Extract the (X, Y) coordinate from the center of the cell holding the provided text.  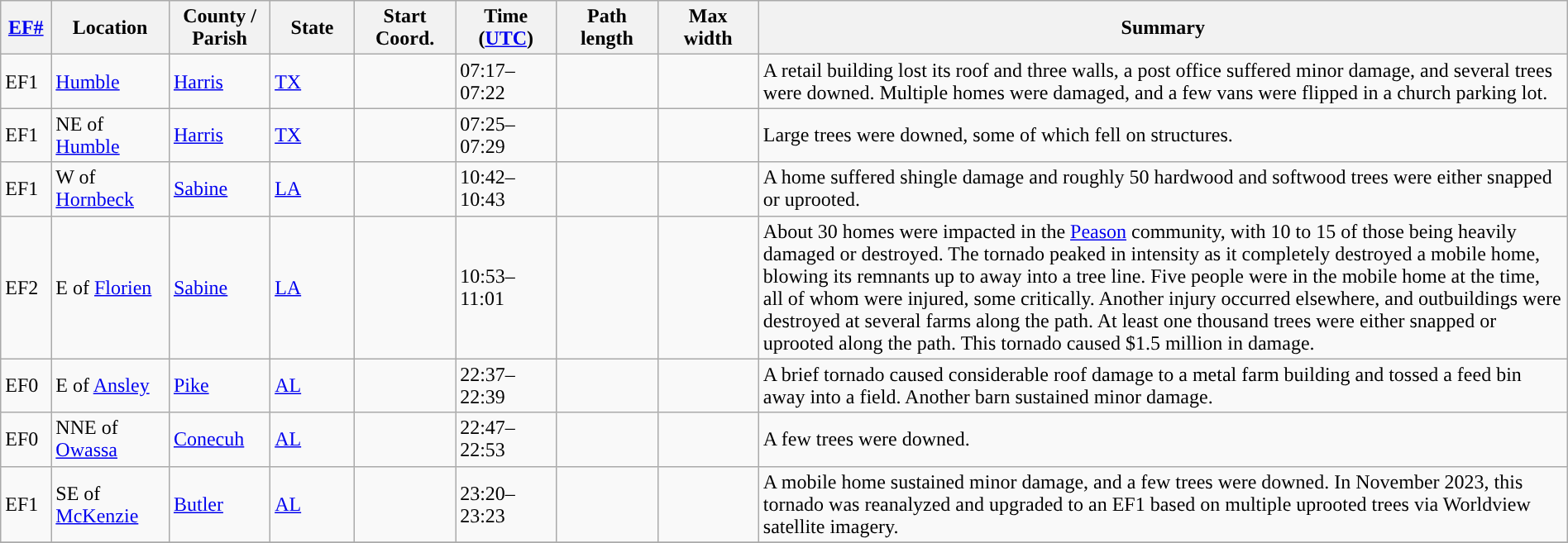
Large trees were downed, some of which fell on structures. (1163, 136)
Max width (708, 28)
Conecuh (219, 440)
07:25–07:29 (506, 136)
Pike (219, 385)
NE of Humble (111, 136)
10:53–11:01 (506, 288)
Time (UTC) (506, 28)
EF2 (26, 288)
EF# (26, 28)
NNE of Owassa (111, 440)
W of Hornbeck (111, 188)
22:37–22:39 (506, 385)
07:17–07:22 (506, 81)
A few trees were downed. (1163, 440)
Location (111, 28)
State (313, 28)
22:47–22:53 (506, 440)
Butler (219, 504)
10:42–10:43 (506, 188)
Path length (607, 28)
Summary (1163, 28)
E of Florien (111, 288)
23:20–23:23 (506, 504)
E of Ansley (111, 385)
Humble (111, 81)
County / Parish (219, 28)
Start Coord. (404, 28)
A home suffered shingle damage and roughly 50 hardwood and softwood trees were either snapped or uprooted. (1163, 188)
SE of McKenzie (111, 504)
